Pinpoint the cell where the given text exists, returning its [X, Y] midpoint coordinate. 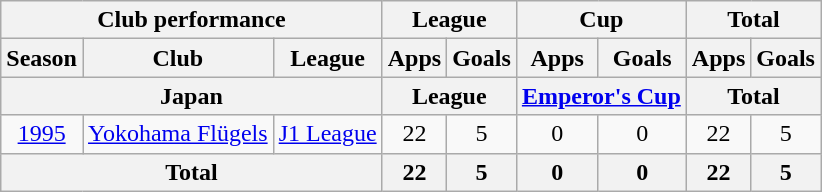
Japan [192, 96]
1995 [42, 134]
Club performance [192, 20]
Cup [601, 20]
Season [42, 58]
J1 League [328, 134]
Club [178, 58]
Yokohama Flügels [178, 134]
Emperor's Cup [601, 96]
